Return the [X, Y] coordinate for the center point of the cell that contains the specified text.  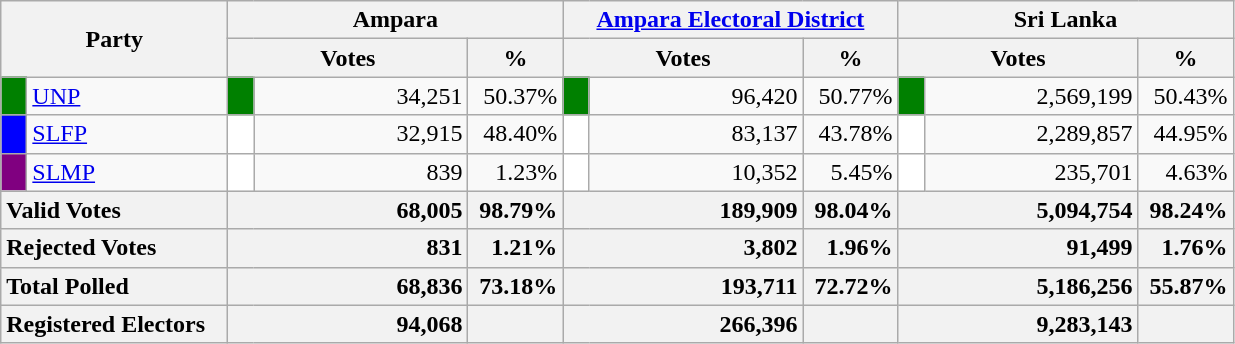
98.24% [1186, 210]
1.21% [516, 248]
Total Polled [114, 286]
1.96% [850, 248]
50.77% [850, 96]
Ampara Electoral District [730, 20]
48.40% [516, 134]
5,094,754 [1018, 210]
193,711 [683, 286]
839 [361, 172]
2,289,857 [1031, 134]
34,251 [361, 96]
43.78% [850, 134]
55.87% [1186, 286]
Sri Lanka [1066, 20]
UNP [128, 96]
235,701 [1031, 172]
189,909 [683, 210]
73.18% [516, 286]
91,499 [1018, 248]
9,283,143 [1018, 324]
SLMP [128, 172]
44.95% [1186, 134]
4.63% [1186, 172]
Valid Votes [114, 210]
98.04% [850, 210]
96,420 [696, 96]
831 [348, 248]
50.37% [516, 96]
83,137 [696, 134]
2,569,199 [1031, 96]
1.76% [1186, 248]
SLFP [128, 134]
3,802 [683, 248]
68,005 [348, 210]
Party [114, 39]
Registered Electors [114, 324]
32,915 [361, 134]
68,836 [348, 286]
10,352 [696, 172]
5.45% [850, 172]
5,186,256 [1018, 286]
1.23% [516, 172]
Ampara [396, 20]
50.43% [1186, 96]
94,068 [348, 324]
Rejected Votes [114, 248]
266,396 [683, 324]
72.72% [850, 286]
98.79% [516, 210]
